Identify which cell holds the provided text, then report its [x, y] central coordinate. 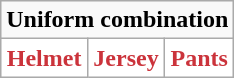
Pants [200, 58]
Jersey [126, 58]
Uniform combination [118, 20]
Helmet [44, 58]
